Return the [x, y] coordinate for the center point of the cell that contains the specified text.  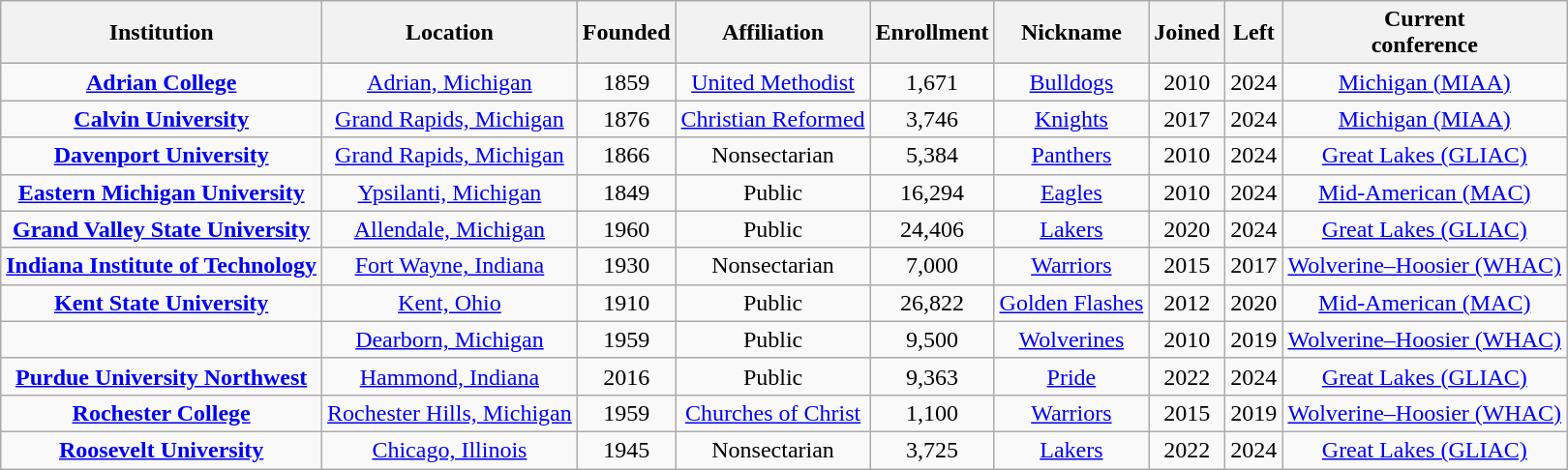
Currentconference [1425, 33]
7,000 [932, 266]
16,294 [932, 192]
Institution [162, 33]
1849 [626, 192]
Fort Wayne, Indiana [450, 266]
1910 [626, 303]
Founded [626, 33]
Eastern Michigan University [162, 192]
Dearborn, Michigan [450, 339]
Knights [1071, 119]
Davenport University [162, 156]
1876 [626, 119]
1930 [626, 266]
Kent State University [162, 303]
Adrian College [162, 82]
1859 [626, 82]
Eagles [1071, 192]
Rochester Hills, Michigan [450, 413]
Hammond, Indiana [450, 376]
Ypsilanti, Michigan [450, 192]
2016 [626, 376]
Calvin University [162, 119]
Kent, Ohio [450, 303]
Affiliation [772, 33]
1945 [626, 450]
5,384 [932, 156]
Rochester College [162, 413]
24,406 [932, 229]
Panthers [1071, 156]
Adrian, Michigan [450, 82]
1866 [626, 156]
2012 [1187, 303]
Churches of Christ [772, 413]
Allendale, Michigan [450, 229]
Pride [1071, 376]
Purdue University Northwest [162, 376]
Indiana Institute of Technology [162, 266]
Joined [1187, 33]
Golden Flashes [1071, 303]
26,822 [932, 303]
1,671 [932, 82]
Left [1254, 33]
Wolverines [1071, 339]
Nickname [1071, 33]
9,363 [932, 376]
1960 [626, 229]
3,746 [932, 119]
1,100 [932, 413]
Bulldogs [1071, 82]
9,500 [932, 339]
3,725 [932, 450]
United Methodist [772, 82]
Christian Reformed [772, 119]
Roosevelt University [162, 450]
Enrollment [932, 33]
Location [450, 33]
Chicago, Illinois [450, 450]
Grand Valley State University [162, 229]
